Determine the (X, Y) coordinate at the center of the cell enclosing the given text.  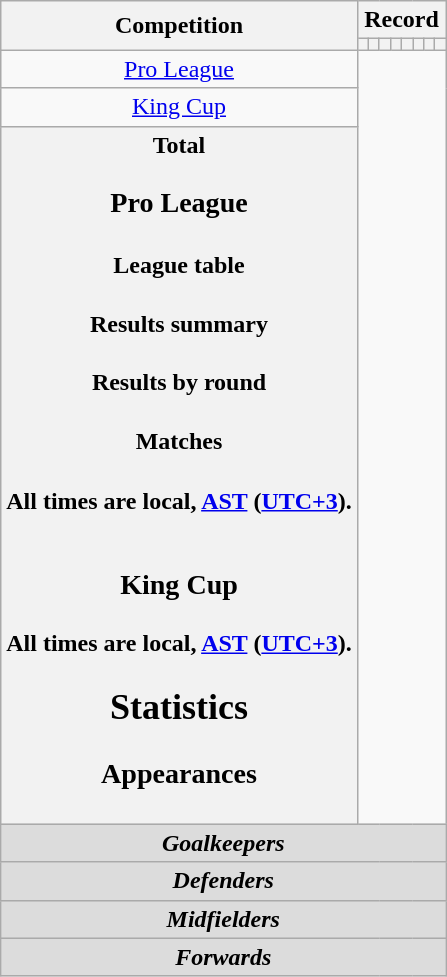
Pro League (180, 69)
Record (401, 20)
Competition (180, 26)
Goalkeepers (224, 843)
King Cup (180, 107)
Forwards (224, 957)
Defenders (224, 881)
Midfielders (224, 919)
